Identify which cell holds the provided text, then report its (X, Y) central coordinate. 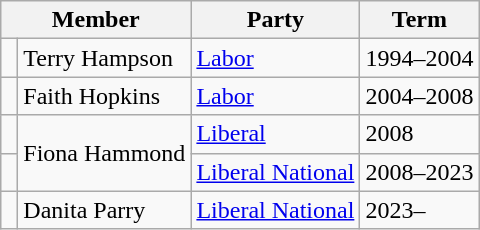
Faith Hopkins (104, 96)
2008–2023 (420, 172)
1994–2004 (420, 58)
2008 (420, 134)
2004–2008 (420, 96)
Terry Hampson (104, 58)
Danita Parry (104, 210)
Liberal (276, 134)
Term (420, 20)
2023– (420, 210)
Party (276, 20)
Fiona Hammond (104, 153)
Member (96, 20)
